Locate the cell with the specified text and output its (x, y) center coordinate. 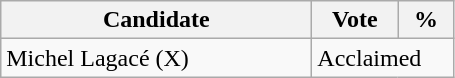
Candidate (156, 20)
Vote (355, 20)
Acclaimed (383, 58)
Michel Lagacé (X) (156, 58)
% (426, 20)
